Output the [X, Y] coordinate of the center of the cell containing the given text.  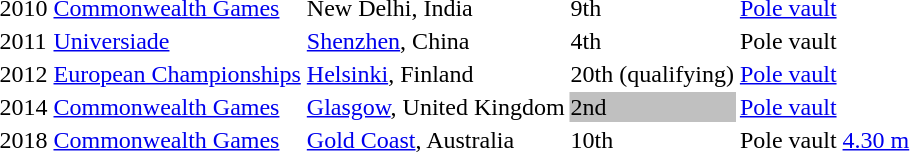
Helsinki, Finland [436, 74]
2nd [652, 107]
Glasgow, United Kingdom [436, 107]
European Championships [177, 74]
20th (qualifying) [652, 74]
Universiade [177, 41]
Commonwealth Games [177, 107]
4th [652, 41]
Shenzhen, China [436, 41]
